Extract the (X, Y) coordinate from the center of the cell holding the provided text.  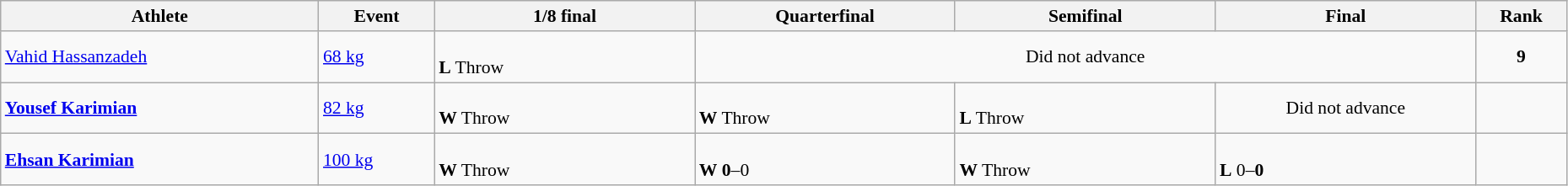
Vahid Hassanzadeh (160, 57)
Rank (1522, 16)
Final (1346, 16)
L 0–0 (1346, 160)
100 kg (376, 160)
Ehsan Karimian (160, 160)
W 0–0 (825, 160)
Semifinal (1085, 16)
Athlete (160, 16)
Event (376, 16)
1/8 final (565, 16)
68 kg (376, 57)
Quarterfinal (825, 16)
Yousef Karimian (160, 108)
9 (1522, 57)
82 kg (376, 108)
